Return [X, Y] of the center of cell containing provided text 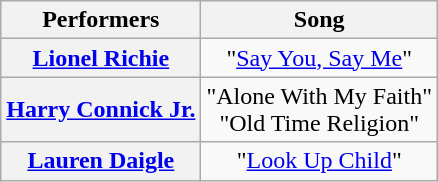
"Say You, Say Me" [320, 58]
Song [320, 20]
"Alone With My Faith""Old Time Religion" [320, 110]
Lauren Daigle [101, 161]
"Look Up Child" [320, 161]
Lionel Richie [101, 58]
Performers [101, 20]
Harry Connick Jr. [101, 110]
